Locate the cell with the specified text and output its (X, Y) center coordinate. 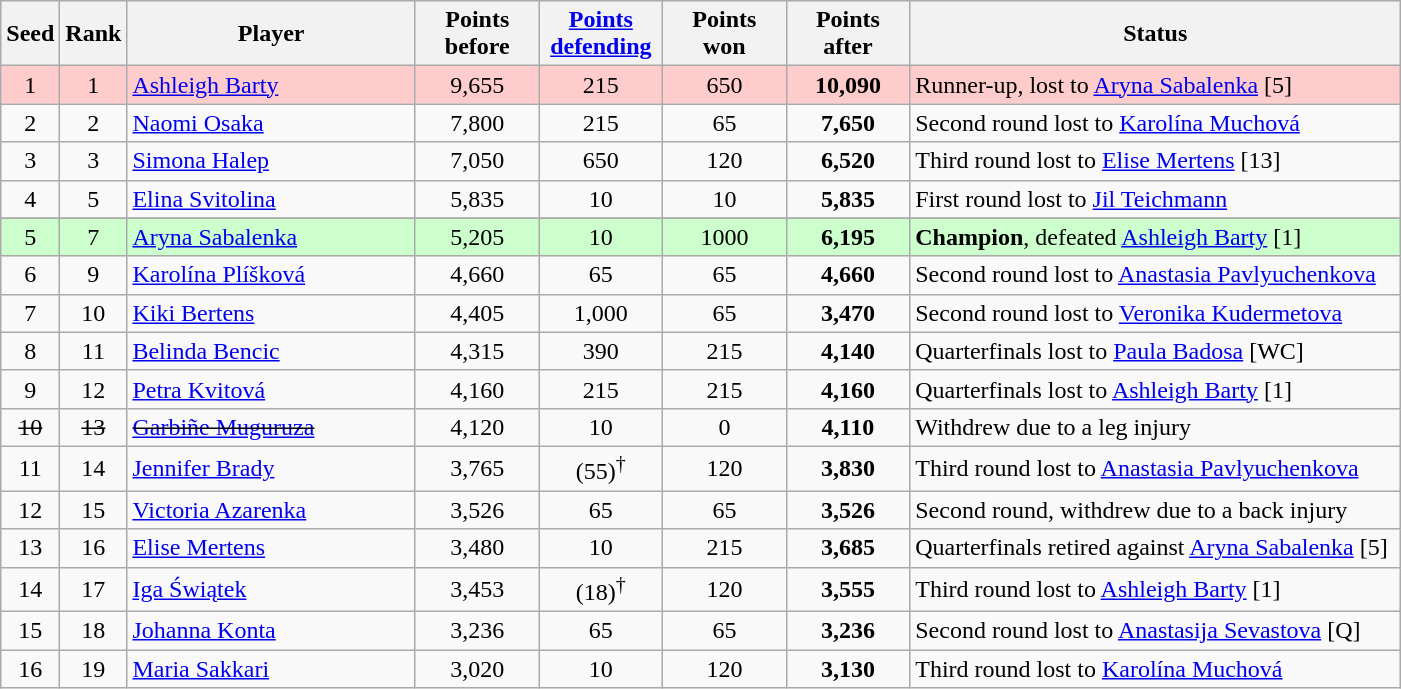
Third round lost to Ashleigh Barty [1] (1156, 590)
(18)† (601, 590)
Seed (30, 34)
Karolína Plíšková (272, 275)
9,655 (477, 85)
Third round lost to Elise Mertens [13] (1156, 161)
Maria Sakkari (272, 669)
4,315 (477, 351)
Second round, withdrew due to a back injury (1156, 510)
Aryna Sabalenka (272, 237)
4,120 (477, 427)
3,685 (848, 548)
8 (30, 351)
17 (94, 590)
Player (272, 34)
4,405 (477, 313)
3,480 (477, 548)
Third round lost to Karolína Muchová (1156, 669)
Second round lost to Veronika Kudermetova (1156, 313)
Champion, defeated Ashleigh Barty [1] (1156, 237)
4,140 (848, 351)
0 (725, 427)
6,520 (848, 161)
10,090 (848, 85)
Simona Halep (272, 161)
Points won (725, 34)
Ashleigh Barty (272, 85)
Runner-up, lost to Aryna Sabalenka [5] (1156, 85)
First round lost to Jil Teichmann (1156, 199)
Elise Mertens (272, 548)
Quarterfinals lost to Paula Badosa [WC] (1156, 351)
Garbiñe Muguruza (272, 427)
6 (30, 275)
Petra Kvitová (272, 389)
Belinda Bencic (272, 351)
7,050 (477, 161)
Elina Svitolina (272, 199)
18 (94, 631)
19 (94, 669)
1,000 (601, 313)
Quarterfinals lost to Ashleigh Barty [1] (1156, 389)
Naomi Osaka (272, 123)
5,205 (477, 237)
Points after (848, 34)
Iga Świątek (272, 590)
Withdrew due to a leg injury (1156, 427)
(55)† (601, 468)
Status (1156, 34)
3,555 (848, 590)
Quarterfinals retired against Aryna Sabalenka [5] (1156, 548)
Rank (94, 34)
6,195 (848, 237)
1000 (725, 237)
3,020 (477, 669)
4,110 (848, 427)
7,800 (477, 123)
Jennifer Brady (272, 468)
3,453 (477, 590)
Kiki Bertens (272, 313)
Second round lost to Anastasija Sevastova [Q] (1156, 631)
3,765 (477, 468)
Johanna Konta (272, 631)
Third round lost to Anastasia Pavlyuchenkova (1156, 468)
Second round lost to Karolína Muchová (1156, 123)
3,130 (848, 669)
Points defending (601, 34)
Victoria Azarenka (272, 510)
Second round lost to Anastasia Pavlyuchenkova (1156, 275)
3,830 (848, 468)
7,650 (848, 123)
3,470 (848, 313)
390 (601, 351)
4 (30, 199)
Points before (477, 34)
